Detect which cell encompasses the target text, then output its [x, y] center coordinate. 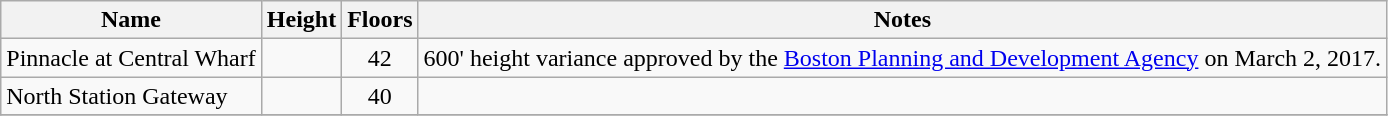
North Station Gateway [132, 96]
Height [301, 20]
Pinnacle at Central Wharf [132, 58]
Notes [902, 20]
600' height variance approved by the Boston Planning and Development Agency on March 2, 2017. [902, 58]
Name [132, 20]
40 [380, 96]
Floors [380, 20]
42 [380, 58]
